Extract the (x, y) coordinate from the center of the cell holding the provided text.  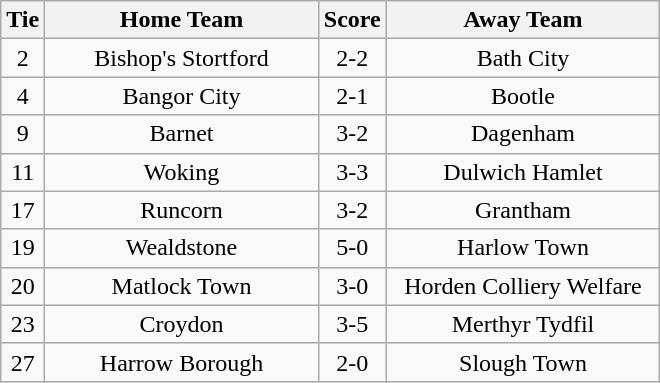
5-0 (352, 248)
2-0 (352, 362)
Tie (23, 20)
3-3 (352, 172)
20 (23, 286)
17 (23, 210)
2-2 (352, 58)
Slough Town (523, 362)
Horden Colliery Welfare (523, 286)
19 (23, 248)
4 (23, 96)
3-0 (352, 286)
Matlock Town (182, 286)
2 (23, 58)
Harlow Town (523, 248)
Harrow Borough (182, 362)
23 (23, 324)
Wealdstone (182, 248)
Bootle (523, 96)
Runcorn (182, 210)
Score (352, 20)
2-1 (352, 96)
Bath City (523, 58)
3-5 (352, 324)
Home Team (182, 20)
Grantham (523, 210)
Croydon (182, 324)
Bangor City (182, 96)
Woking (182, 172)
9 (23, 134)
Dulwich Hamlet (523, 172)
Bishop's Stortford (182, 58)
27 (23, 362)
Away Team (523, 20)
Dagenham (523, 134)
11 (23, 172)
Barnet (182, 134)
Merthyr Tydfil (523, 324)
